Determine the [x, y] coordinate at the center of the cell enclosing the given text.  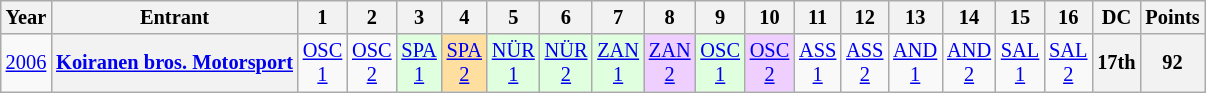
Year [26, 17]
6 [566, 17]
Points [1173, 17]
12 [864, 17]
Koiranen bros. Motorsport [174, 63]
10 [770, 17]
92 [1173, 63]
NÜR1 [514, 63]
5 [514, 17]
3 [418, 17]
AND2 [969, 63]
7 [618, 17]
8 [670, 17]
11 [818, 17]
AND1 [915, 63]
SAL2 [1068, 63]
2006 [26, 63]
13 [915, 17]
ASS2 [864, 63]
Entrant [174, 17]
15 [1020, 17]
SAL1 [1020, 63]
4 [464, 17]
14 [969, 17]
NÜR2 [566, 63]
9 [720, 17]
SPA1 [418, 63]
SPA2 [464, 63]
17th [1116, 63]
ZAN2 [670, 63]
16 [1068, 17]
DC [1116, 17]
2 [372, 17]
ZAN1 [618, 63]
1 [322, 17]
ASS1 [818, 63]
